Find where the given text appears and provide that cell's center as [x, y] coordinate. 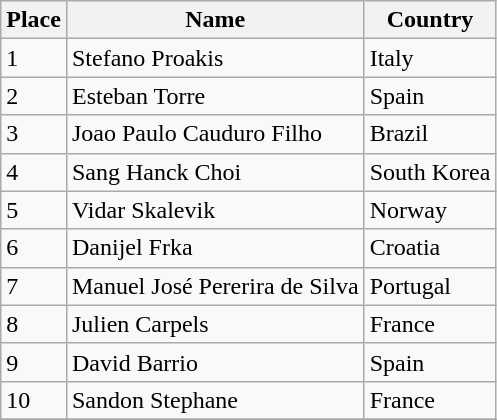
Croatia [430, 248]
Norway [430, 210]
9 [34, 362]
5 [34, 210]
David Barrio [215, 362]
4 [34, 172]
Vidar Skalevik [215, 210]
Julien Carpels [215, 324]
Danijel Frka [215, 248]
Sandon Stephane [215, 400]
South Korea [430, 172]
Name [215, 20]
7 [34, 286]
3 [34, 134]
1 [34, 58]
Italy [430, 58]
10 [34, 400]
Place [34, 20]
Country [430, 20]
Portugal [430, 286]
Sang Hanck Choi [215, 172]
Brazil [430, 134]
6 [34, 248]
2 [34, 96]
Joao Paulo Cauduro Filho [215, 134]
8 [34, 324]
Manuel José Pererira de Silva [215, 286]
Esteban Torre [215, 96]
Stefano Proakis [215, 58]
